Capture the cell that displays the provided text and extract its [X, Y] central coordinate. 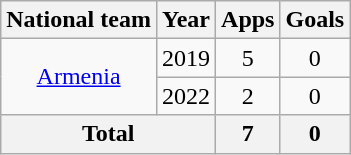
Total [108, 134]
5 [248, 58]
National team [79, 20]
Goals [315, 20]
Armenia [79, 77]
2019 [186, 58]
2 [248, 96]
Apps [248, 20]
7 [248, 134]
Year [186, 20]
2022 [186, 96]
